From the cell containing the given text, extract its center point as [X, Y] coordinate. 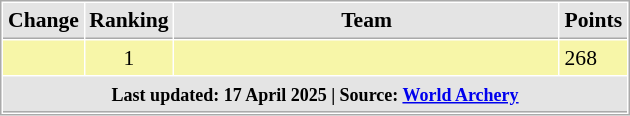
Ranking [129, 21]
Team [367, 21]
Points [594, 21]
Last updated: 17 April 2025 | Source: World Archery [316, 94]
268 [594, 57]
1 [129, 57]
Change [44, 21]
